Determine the (X, Y) coordinate at the center of the cell enclosing the given text.  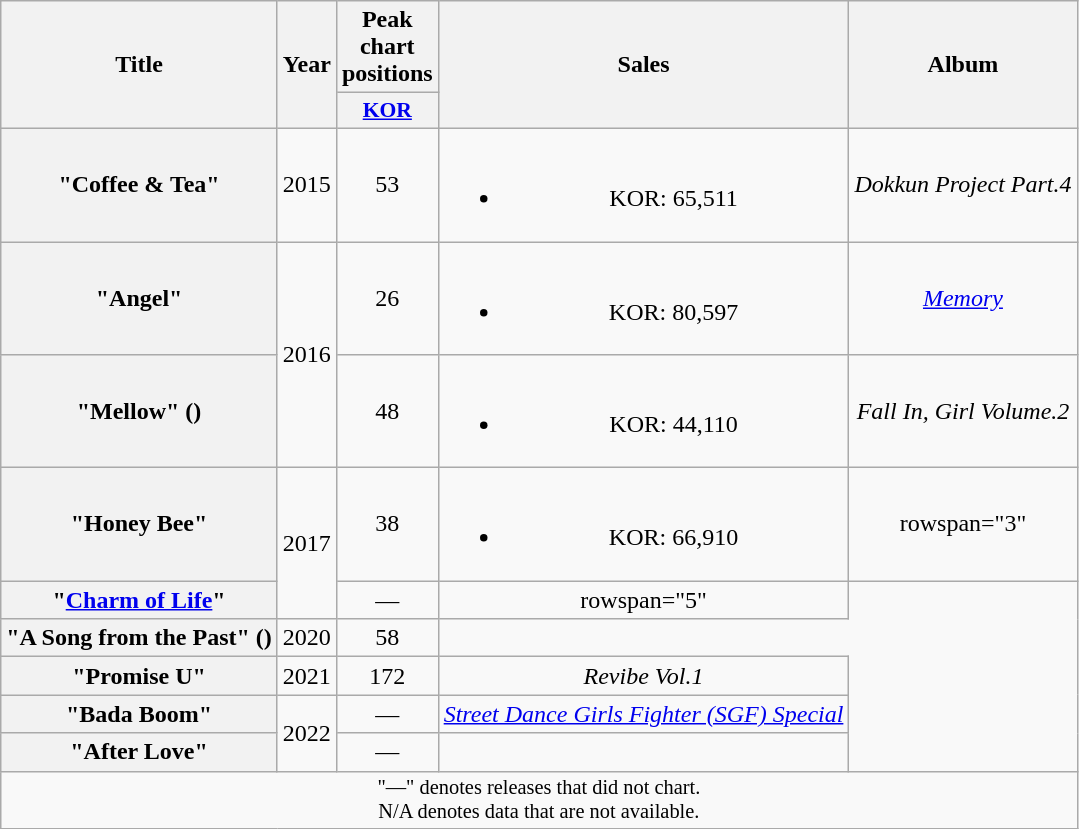
2020 (306, 638)
58 (387, 638)
172 (387, 676)
26 (387, 298)
KOR: 44,110 (644, 412)
Year (306, 65)
Street Dance Girls Fighter (SGF) Special (644, 714)
"Bada Boom" (140, 714)
Memory (963, 298)
Peak chartpositions (387, 47)
"—" denotes releases that did not chart.N/A denotes data that are not available. (539, 800)
53 (387, 184)
"Honey Bee" (140, 524)
KOR: 66,910 (644, 524)
Fall In, Girl Volume.2 (963, 412)
KOR: 80,597 (644, 298)
2022 (306, 733)
48 (387, 412)
"After Love" (140, 752)
Dokkun Project Part.4 (963, 184)
Revibe Vol.1 (644, 676)
2015 (306, 184)
2016 (306, 355)
Album (963, 65)
"Angel" (140, 298)
"Coffee & Tea" (140, 184)
"Charm of Life" (140, 600)
Title (140, 65)
Sales (644, 65)
"Promise U" (140, 676)
rowspan="3" (963, 524)
KOR (387, 111)
2021 (306, 676)
"Mellow" () (140, 412)
38 (387, 524)
KOR: 65,511 (644, 184)
2017 (306, 544)
rowspan="5" (644, 600)
"A Song from the Past" () (140, 638)
